Identify which cell holds the provided text, then report its (X, Y) central coordinate. 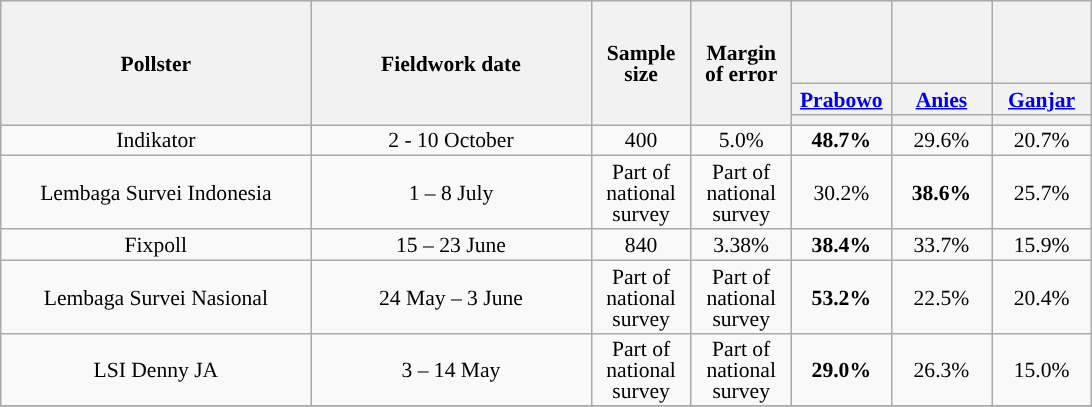
15 – 23 June (451, 244)
Indikator (156, 140)
38.4% (841, 244)
840 (641, 244)
29.0% (841, 370)
29.6% (941, 140)
25.7% (1042, 192)
Fieldwork date (451, 63)
5.0% (741, 140)
15.0% (1042, 370)
400 (641, 140)
LSI Denny JA (156, 370)
Lembaga Survei Nasional (156, 296)
38.6% (941, 192)
Anies (941, 100)
Pollster (156, 63)
26.3% (941, 370)
15.9% (1042, 244)
Prabowo (841, 100)
53.2% (841, 296)
48.7% (841, 140)
24 May – 3 June (451, 296)
Sample size (641, 63)
Margin of error (741, 63)
Fixpoll (156, 244)
30.2% (841, 192)
20.4% (1042, 296)
1 – 8 July (451, 192)
Ganjar (1042, 100)
2 - 10 October (451, 140)
33.7% (941, 244)
Lembaga Survei Indonesia (156, 192)
20.7% (1042, 140)
22.5% (941, 296)
3 – 14 May (451, 370)
3.38% (741, 244)
